Scan for the cell matching the given text and deliver its [X, Y] coordinate at center. 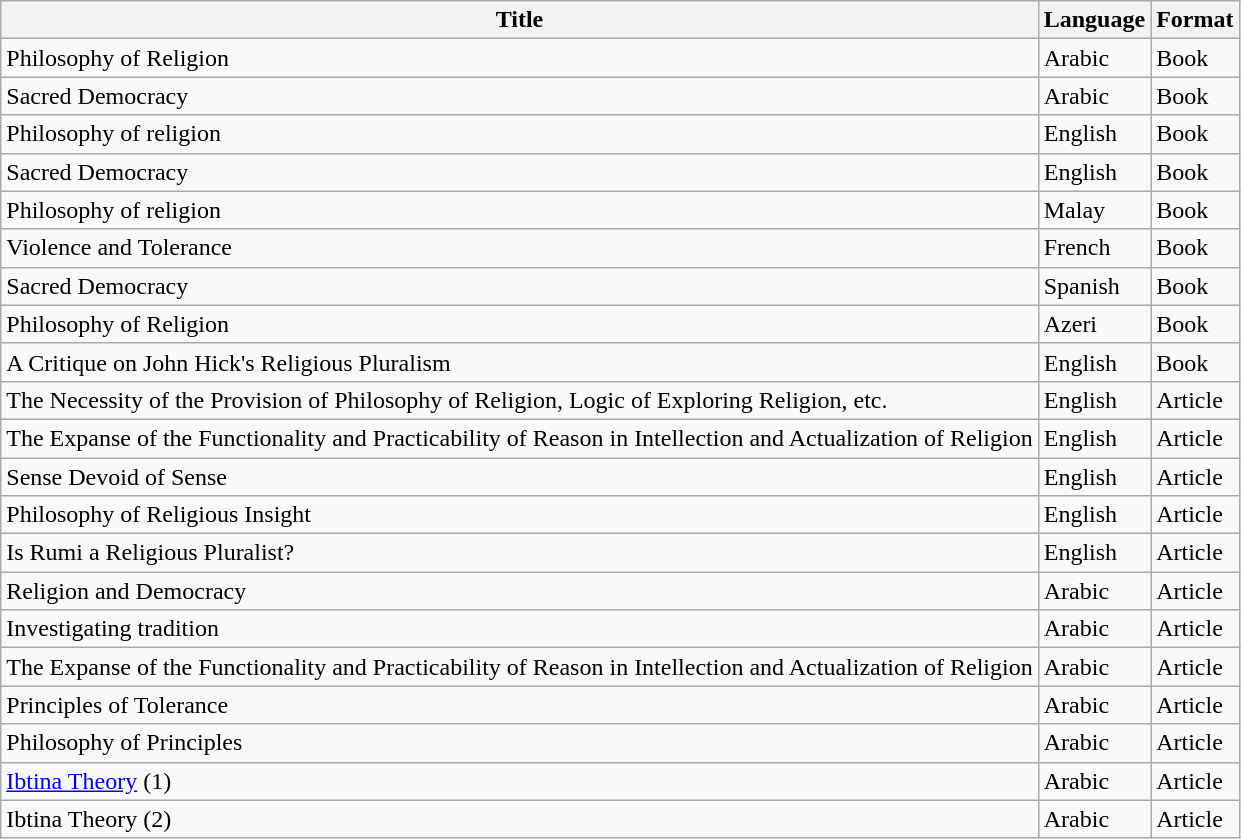
Religion and Democracy [520, 591]
Philosophy of Religious Insight [520, 515]
Philosophy of Principles [520, 743]
A Critique on John Hick's Religious Pluralism [520, 362]
Principles of Tolerance [520, 705]
Spanish [1094, 286]
Investigating tradition [520, 629]
Ibtina Theory (2) [520, 819]
Language [1094, 20]
Title [520, 20]
Azeri [1094, 324]
Violence and Tolerance [520, 248]
Sense Devoid of Sense [520, 477]
Is Rumi a Religious Pluralist? [520, 553]
Format [1195, 20]
The Necessity of the Provision of Philosophy of Religion, Logic of Exploring Religion, etc. [520, 400]
Malay [1094, 210]
Ibtina Theory (1) [520, 781]
French [1094, 248]
